Return the (X, Y) coordinate for the center point of the cell that contains the specified text.  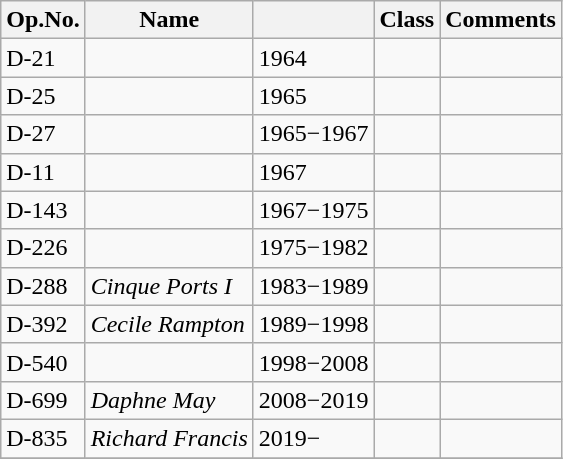
D-699 (43, 400)
D-11 (43, 172)
1965−1967 (314, 134)
D-288 (43, 286)
D-21 (43, 58)
Daphne May (169, 400)
1983−1989 (314, 286)
Name (169, 20)
Class (407, 20)
1998−2008 (314, 362)
Cecile Rampton (169, 324)
D-392 (43, 324)
D-27 (43, 134)
2008−2019 (314, 400)
Comments (501, 20)
D-143 (43, 210)
1989−1998 (314, 324)
D-540 (43, 362)
1965 (314, 96)
Richard Francis (169, 438)
Cinque Ports I (169, 286)
D-226 (43, 248)
D-25 (43, 96)
1967 (314, 172)
2019− (314, 438)
1975−1982 (314, 248)
1964 (314, 58)
Op.No. (43, 20)
1967−1975 (314, 210)
D-835 (43, 438)
